Return the [x, y] coordinate for the center point of the cell that contains the specified text.  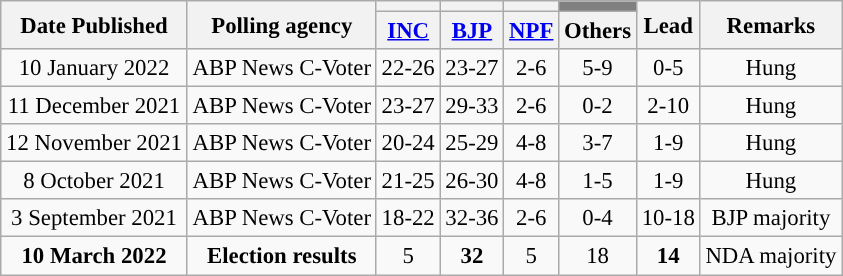
8 October 2021 [94, 181]
0-2 [598, 106]
NPF [532, 31]
Others [598, 31]
18 [598, 256]
22-26 [408, 68]
21-25 [408, 181]
BJP majority [771, 219]
3 September 2021 [94, 219]
3-7 [598, 143]
10 March 2022 [94, 256]
INC [408, 31]
BJP [472, 31]
0-5 [668, 68]
32-36 [472, 219]
Date Published [94, 25]
10-18 [668, 219]
20-24 [408, 143]
26-30 [472, 181]
Lead [668, 25]
10 January 2022 [94, 68]
12 November 2021 [94, 143]
Polling agency [282, 25]
29-33 [472, 106]
25-29 [472, 143]
NDA majority [771, 256]
32 [472, 256]
18-22 [408, 219]
1-5 [598, 181]
Remarks [771, 25]
0-4 [598, 219]
Election results [282, 256]
11 December 2021 [94, 106]
14 [668, 256]
2-10 [668, 106]
5-9 [598, 68]
